Identify which cell holds the provided text, then report its [X, Y] central coordinate. 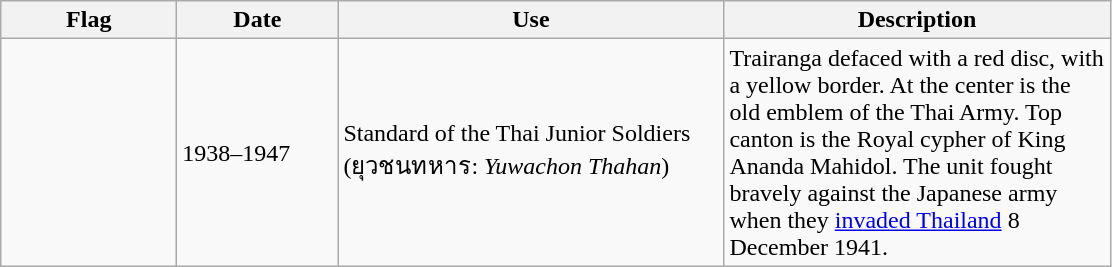
Description [917, 20]
Flag [89, 20]
1938–1947 [258, 152]
Date [258, 20]
Standard of the Thai Junior Soldiers (ยุวชนทหาร: Yuwachon Thahan) [531, 152]
Use [531, 20]
